Identify which cell holds the provided text, then report its (X, Y) central coordinate. 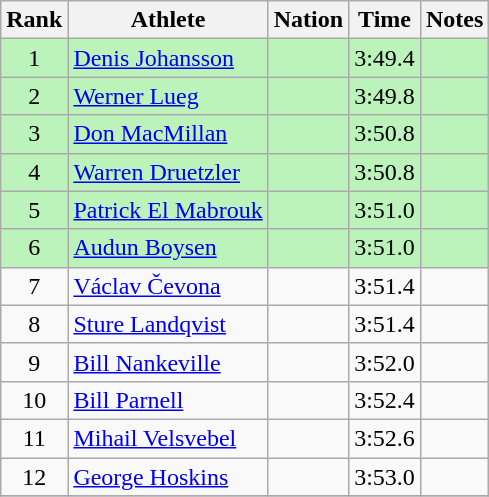
Denis Johansson (168, 58)
1 (34, 58)
Bill Parnell (168, 400)
Don MacMillan (168, 134)
10 (34, 400)
Warren Druetzler (168, 172)
3 (34, 134)
6 (34, 248)
3:53.0 (385, 477)
3:49.4 (385, 58)
4 (34, 172)
3:49.8 (385, 96)
11 (34, 438)
12 (34, 477)
9 (34, 362)
Athlete (168, 20)
Václav Čevona (168, 286)
3:52.4 (385, 400)
Notes (454, 20)
Patrick El Mabrouk (168, 210)
George Hoskins (168, 477)
Sture Landqvist (168, 324)
Time (385, 20)
Rank (34, 20)
8 (34, 324)
3:52.6 (385, 438)
5 (34, 210)
2 (34, 96)
Nation (308, 20)
7 (34, 286)
Werner Lueg (168, 96)
Mihail Velsvebel (168, 438)
Audun Boysen (168, 248)
Bill Nankeville (168, 362)
3:52.0 (385, 362)
